Pinpoint the cell where the given text exists, returning its [x, y] midpoint coordinate. 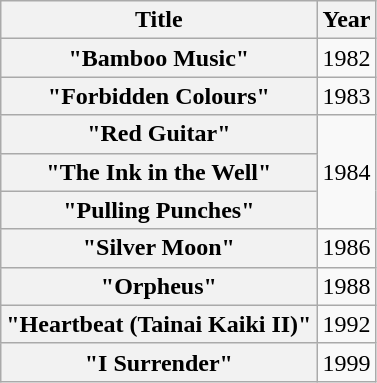
Year [346, 20]
1984 [346, 172]
"Heartbeat (Tainai Kaiki II)" [159, 324]
"Orpheus" [159, 286]
"Red Guitar" [159, 134]
1988 [346, 286]
"Forbidden Colours" [159, 96]
"Bamboo Music" [159, 58]
1992 [346, 324]
"Silver Moon" [159, 248]
1982 [346, 58]
1999 [346, 362]
"I Surrender" [159, 362]
"The Ink in the Well" [159, 172]
Title [159, 20]
1986 [346, 248]
"Pulling Punches" [159, 210]
1983 [346, 96]
